Find where the given text appears and provide that cell's center as (x, y) coordinate. 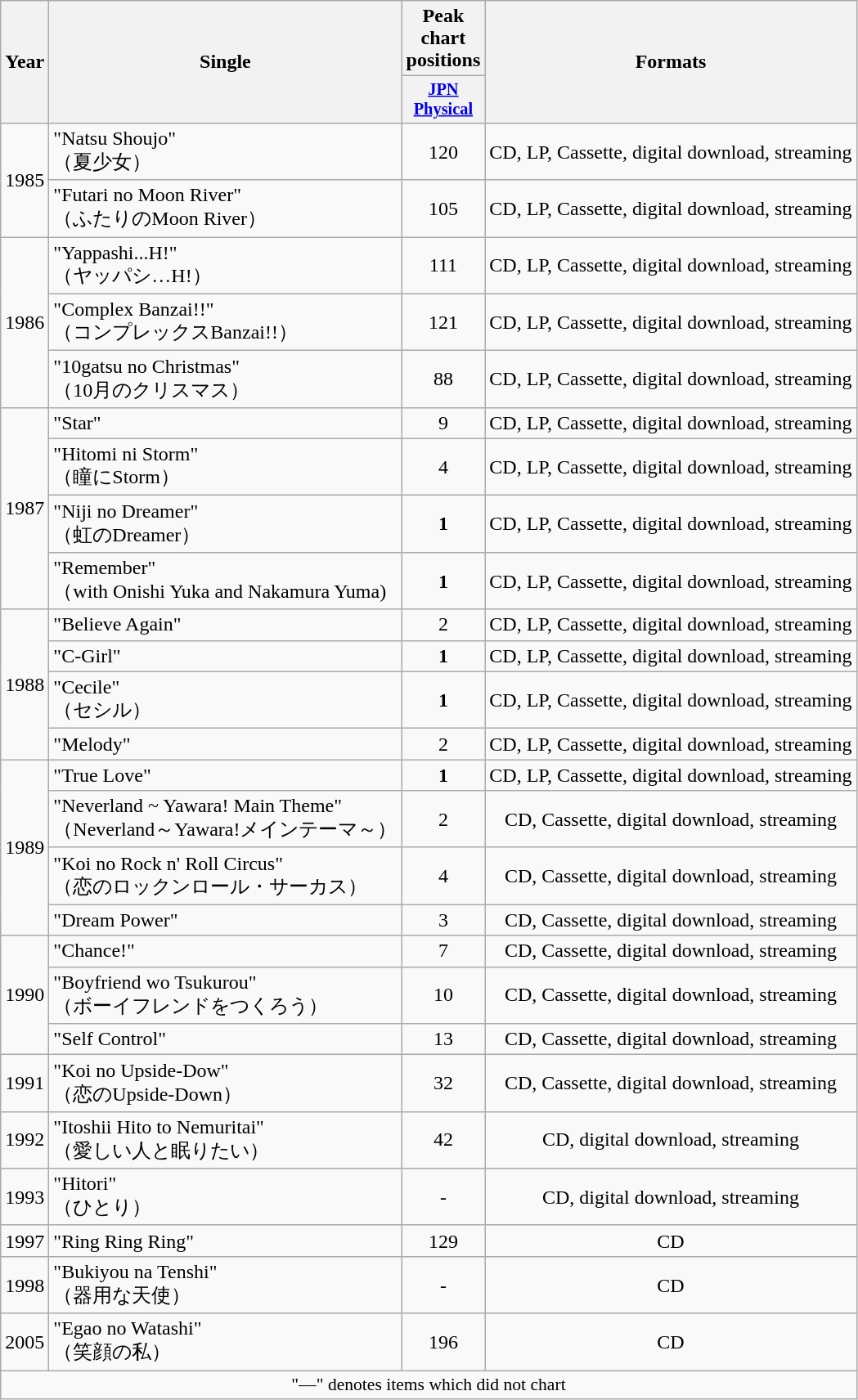
105 (443, 209)
1993 (25, 1197)
1997 (25, 1241)
"Ring Ring Ring" (226, 1241)
9 (443, 423)
"Hitomi ni Storm" （瞳にStorm） (226, 467)
Formats (671, 62)
"True Love" (226, 775)
3 (443, 920)
196 (443, 1342)
2005 (25, 1342)
Year (25, 62)
"10gatsu no Christmas"（10月のクリスマス） (226, 379)
1985 (25, 180)
"—" denotes items which did not chart (429, 1385)
"Boyfriend wo Tsukurou"（ボーイフレンドをつくろう） (226, 995)
"Hitori"（ひとり） (226, 1197)
129 (443, 1241)
1988 (25, 684)
120 (443, 151)
111 (443, 266)
1986 (25, 322)
88 (443, 379)
"Dream Power" (226, 920)
"Believe Again" (226, 625)
"Star" (226, 423)
"Koi no Rock n' Roll Circus"（恋のロックンロール・サーカス） (226, 876)
"Yappashi...H!"（ヤッパシ…H!） (226, 266)
1992 (25, 1140)
"Itoshii Hito to Nemuritai"（愛しい人と眠りたい） (226, 1140)
"Complex Banzai!!"（コンプレックスBanzai!!） (226, 322)
"Chance!" (226, 951)
Single (226, 62)
1987 (25, 509)
"Melody" (226, 744)
7 (443, 951)
JPNPhysical (443, 100)
10 (443, 995)
1991 (25, 1084)
1998 (25, 1285)
Peak chart positions (443, 38)
"Bukiyou na Tenshi"（器用な天使） (226, 1285)
"Koi no Upside-Dow"（恋のUpside-Down） (226, 1084)
"Egao no Watashi"（笑顔の私） (226, 1342)
"Natsu Shoujo"（夏少女） (226, 151)
"Remember" （with Onishi Yuka and Nakamura Yuma) (226, 581)
42 (443, 1140)
"Niji no Dreamer" （虹のDreamer） (226, 524)
"Self Control" (226, 1039)
"Futari no Moon River"（ふたりのMoon River） (226, 209)
1989 (25, 847)
"Neverland ~ Yawara! Main Theme"（Neverland～Yawara!メインテーマ～） (226, 819)
121 (443, 322)
32 (443, 1084)
1990 (25, 995)
"C-Girl" (226, 656)
13 (443, 1039)
"Cecile"（セシル） (226, 700)
